Locate the cell with the specified text and output its [x, y] center coordinate. 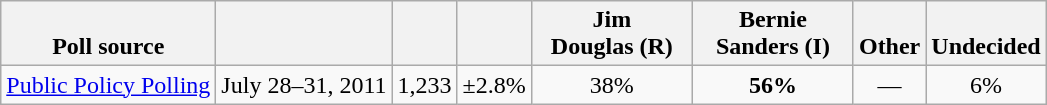
38% [612, 85]
BernieSanders (I) [772, 34]
Other [889, 34]
Undecided [986, 34]
6% [986, 85]
Public Policy Polling [108, 85]
±2.8% [494, 85]
— [889, 85]
1,233 [424, 85]
JimDouglas (R) [612, 34]
Poll source [108, 34]
56% [772, 85]
July 28–31, 2011 [304, 85]
